Provide the [x, y] coordinate of the cell's center where the given text is located.  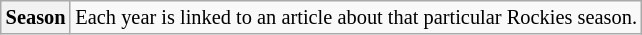
Each year is linked to an article about that particular Rockies season. [356, 17]
Season [36, 17]
